Detect which cell encompasses the target text, then output its [x, y] center coordinate. 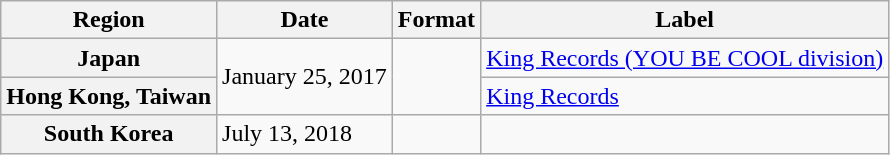
Japan [109, 58]
Hong Kong, Taiwan [109, 96]
Date [305, 20]
January 25, 2017 [305, 77]
July 13, 2018 [305, 134]
King Records (YOU BE COOL division) [685, 58]
Label [685, 20]
South Korea [109, 134]
King Records [685, 96]
Format [436, 20]
Region [109, 20]
